Find where the given text appears and provide that cell's center as (X, Y) coordinate. 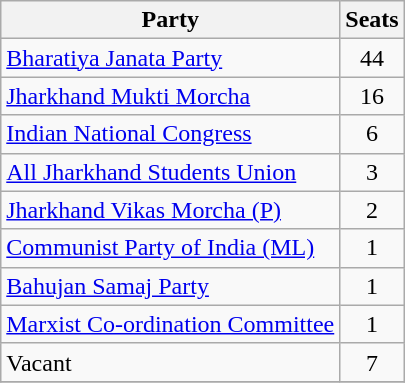
Communist Party of India (ML) (170, 248)
Party (170, 20)
Bahujan Samaj Party (170, 286)
6 (372, 134)
7 (372, 362)
44 (372, 58)
Bharatiya Janata Party (170, 58)
Jharkhand Mukti Morcha (170, 96)
All Jharkhand Students Union (170, 172)
Indian National Congress (170, 134)
3 (372, 172)
2 (372, 210)
Seats (372, 20)
Marxist Co-ordination Committee (170, 324)
Jharkhand Vikas Morcha (P) (170, 210)
16 (372, 96)
Vacant (170, 362)
